For the text-containing cell, return its midpoint in (x, y) coordinate format. 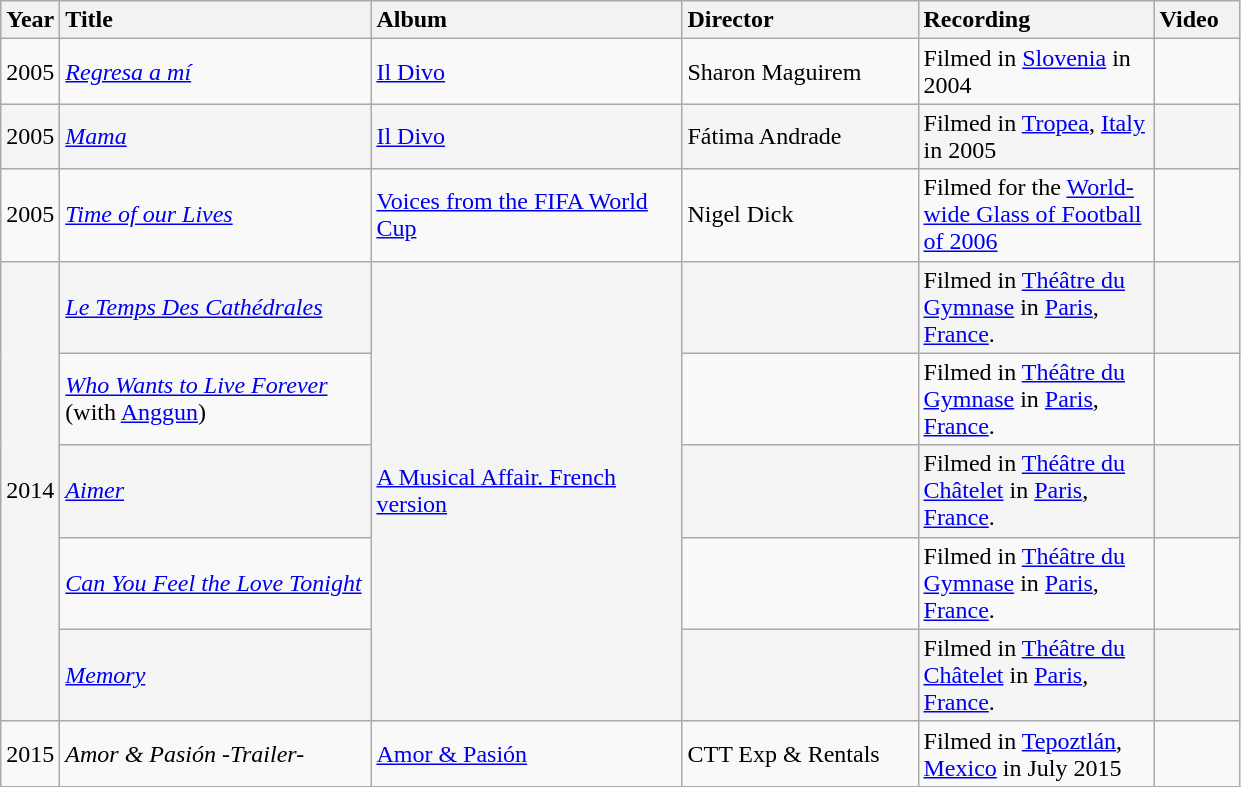
Video (1197, 20)
Recording (1036, 20)
Filmed in Slovenia in 2004 (1036, 72)
CTT Exp & Rentals (800, 754)
Filmed for the World-wide Glass of Football of 2006 (1036, 215)
Le Temps Des Cathédrales (216, 307)
Mama (216, 136)
Can You Feel the Love Tonight (216, 583)
Year (30, 20)
Regresa a mí (216, 72)
Nigel Dick (800, 215)
2014 (30, 491)
Amor & Pasión (526, 754)
Who Wants to Live Forever (with Anggun) (216, 399)
Amor & Pasión -Trailer- (216, 754)
Album (526, 20)
Filmed in Tropea, Italy in 2005 (1036, 136)
Filmed in Tepoztlán, Mexico in July 2015 (1036, 754)
Time of our Lives (216, 215)
Fátima Andrade (800, 136)
Sharon Maguirem (800, 72)
2015 (30, 754)
Voices from the FIFA World Cup (526, 215)
Memory (216, 675)
Aimer (216, 491)
Director (800, 20)
Title (216, 20)
A Musical Affair. French version (526, 491)
